Output the [X, Y] coordinate of the center of the cell containing the given text.  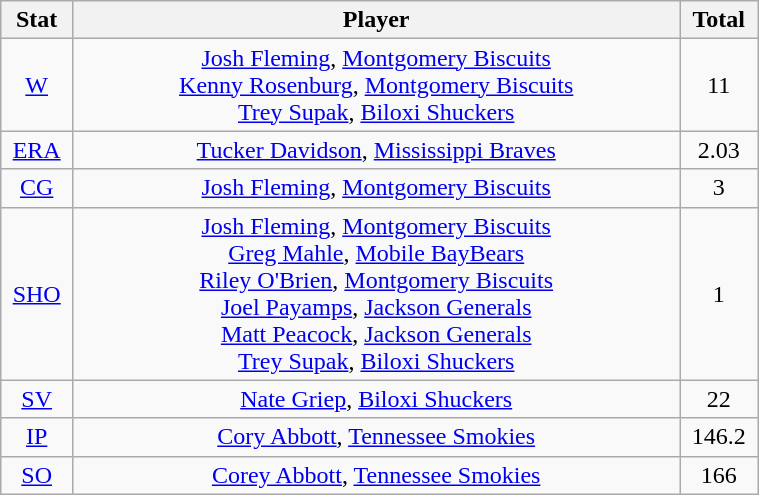
Cory Abbott, Tennessee Smokies [376, 437]
ERA [37, 150]
146.2 [719, 437]
SHO [37, 294]
SO [37, 475]
CG [37, 188]
22 [719, 399]
IP [37, 437]
Corey Abbott, Tennessee Smokies [376, 475]
Stat [37, 20]
Nate Griep, Biloxi Shuckers [376, 399]
Total [719, 20]
2.03 [719, 150]
3 [719, 188]
1 [719, 294]
Josh Fleming, Montgomery Biscuits Kenny Rosenburg, Montgomery Biscuits Trey Supak, Biloxi Shuckers [376, 85]
Tucker Davidson, Mississippi Braves [376, 150]
Josh Fleming, Montgomery Biscuits [376, 188]
166 [719, 475]
W [37, 85]
SV [37, 399]
Player [376, 20]
11 [719, 85]
